Return the (X, Y) coordinate for the center point of the cell that contains the specified text.  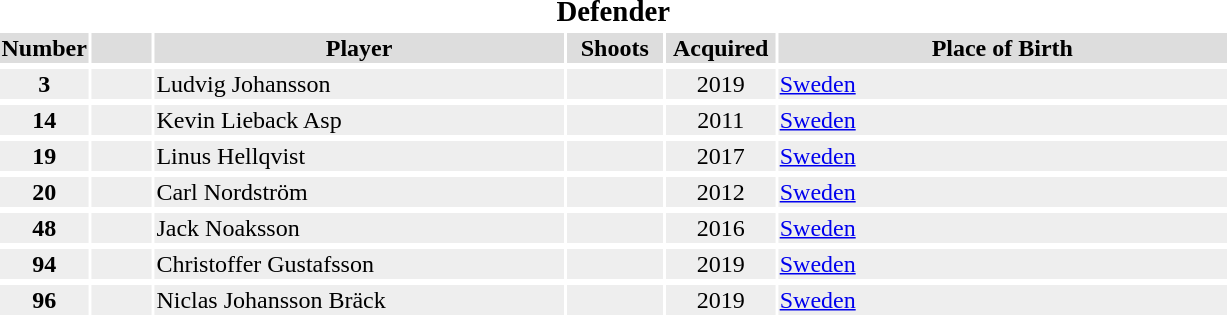
Shoots (614, 48)
96 (44, 300)
Player (359, 48)
3 (44, 84)
2012 (720, 192)
2011 (720, 120)
Acquired (720, 48)
14 (44, 120)
2017 (720, 156)
Ludvig Johansson (359, 84)
Linus Hellqvist (359, 156)
20 (44, 192)
Place of Birth (1002, 48)
2016 (720, 228)
94 (44, 264)
Number (44, 48)
Kevin Lieback Asp (359, 120)
Carl Nordström (359, 192)
48 (44, 228)
19 (44, 156)
Jack Noaksson (359, 228)
Christoffer Gustafsson (359, 264)
Niclas Johansson Bräck (359, 300)
